Return (x, y) of the center of cell containing provided text 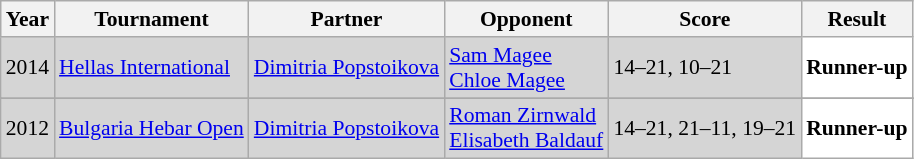
Tournament (152, 19)
2014 (28, 68)
Year (28, 19)
2012 (28, 128)
Opponent (526, 19)
Sam Magee Chloe Magee (526, 68)
Hellas International (152, 68)
14–21, 21–11, 19–21 (704, 128)
Score (704, 19)
Bulgaria Hebar Open (152, 128)
Partner (346, 19)
14–21, 10–21 (704, 68)
Roman Zirnwald Elisabeth Baldauf (526, 128)
Result (856, 19)
